Find where the given text appears and provide that cell's center as (X, Y) coordinate. 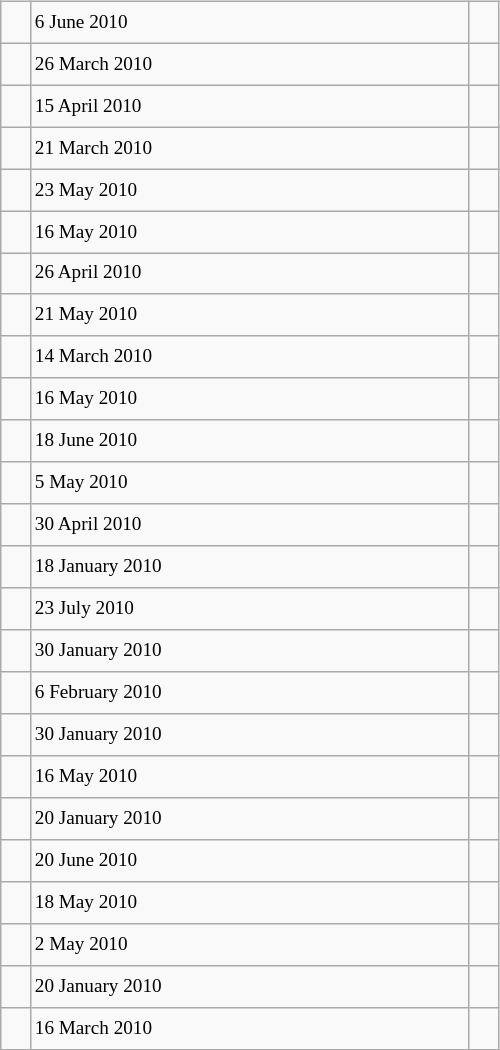
2 May 2010 (250, 944)
26 April 2010 (250, 274)
5 May 2010 (250, 483)
18 May 2010 (250, 902)
18 January 2010 (250, 567)
23 May 2010 (250, 190)
6 June 2010 (250, 22)
15 April 2010 (250, 106)
30 April 2010 (250, 525)
21 May 2010 (250, 315)
6 February 2010 (250, 693)
16 March 2010 (250, 1028)
20 June 2010 (250, 861)
26 March 2010 (250, 64)
23 July 2010 (250, 609)
14 March 2010 (250, 357)
18 June 2010 (250, 441)
21 March 2010 (250, 148)
